Return the (X, Y) coordinate for the center point of the cell that contains the specified text.  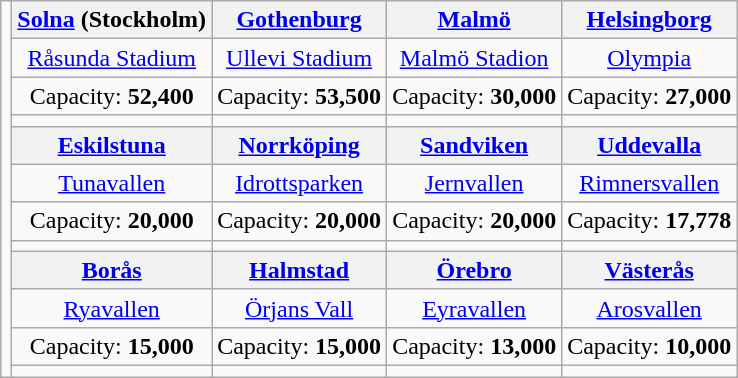
Capacity: 30,000 (474, 96)
Tunavallen (112, 183)
Malmö (474, 20)
Eskilstuna (112, 145)
Arosvallen (650, 308)
Råsunda Stadium (112, 58)
Rimnersvallen (650, 183)
Capacity: 27,000 (650, 96)
Västerås (650, 270)
Ullevi Stadium (300, 58)
Helsingborg (650, 20)
Örjans Vall (300, 308)
Ryavallen (112, 308)
Norrköping (300, 145)
Capacity: 52,400 (112, 96)
Capacity: 10,000 (650, 346)
Gothenburg (300, 20)
Örebro (474, 270)
Malmö Stadion (474, 58)
Solna (Stockholm) (112, 20)
Eyravallen (474, 308)
Capacity: 53,500 (300, 96)
Uddevalla (650, 145)
Sandviken (474, 145)
Capacity: 13,000 (474, 346)
Jernvallen (474, 183)
Borås (112, 270)
Idrottsparken (300, 183)
Olympia (650, 58)
Halmstad (300, 270)
Capacity: 17,778 (650, 221)
